Capture the cell that displays the provided text and extract its (x, y) central coordinate. 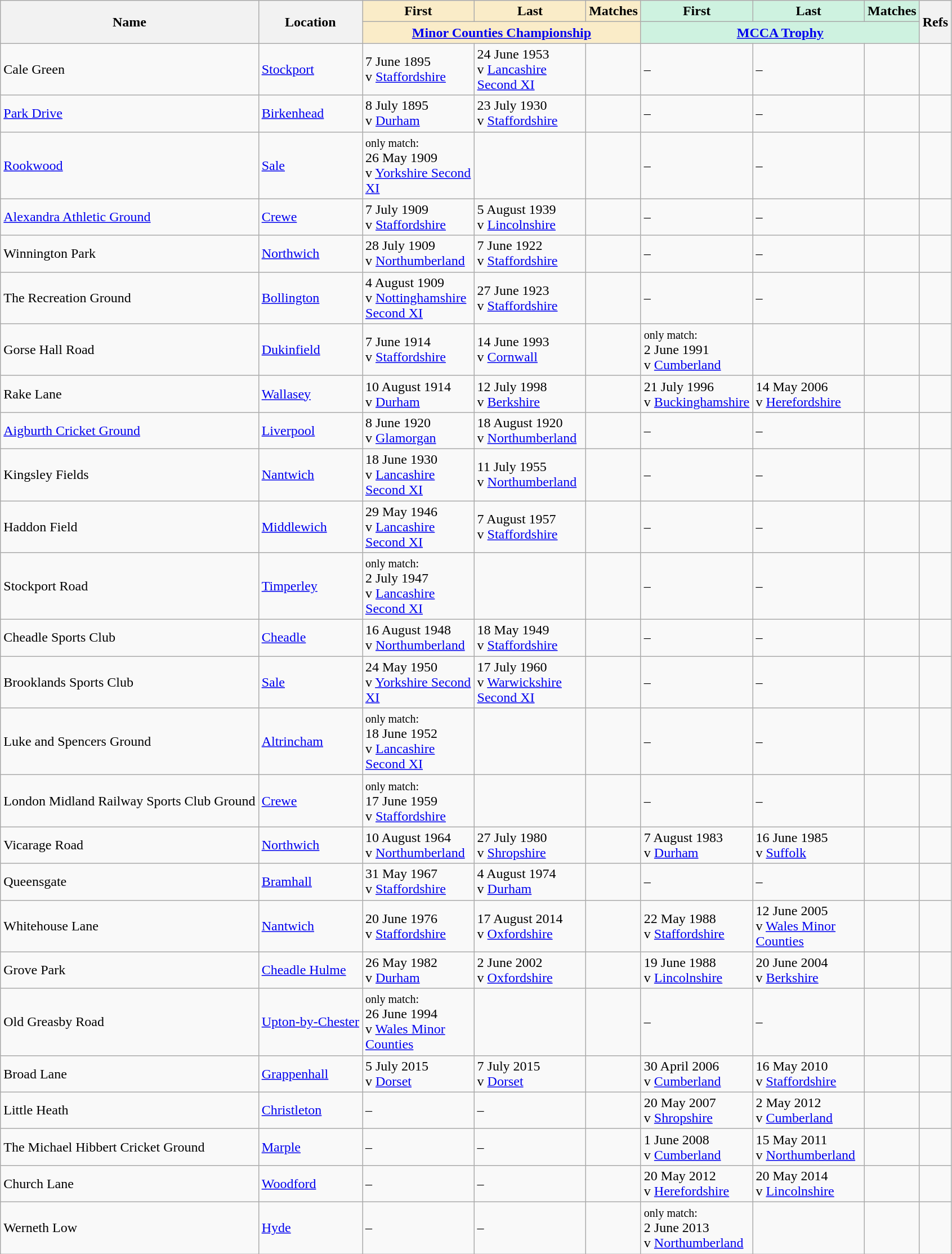
15 May 2011v Northumberland (808, 1147)
Minor Counties Championship (502, 33)
Bramhall (310, 881)
Location (310, 22)
7 June 1922v Staffordshire (530, 253)
Haddon Field (129, 527)
Church Lane (129, 1183)
Alexandra Athletic Ground (129, 217)
27 June 1923v Staffordshire (530, 298)
21 July 1996v Buckinghamshire (697, 394)
8 July 1895v Durham (419, 114)
Dukinfield (310, 350)
27 July 1980v Shropshire (530, 845)
12 July 1998v Berkshire (530, 394)
26 May 1982v Durham (419, 970)
2 May 2012v Cumberland (808, 1110)
Broad Lane (129, 1074)
Park Drive (129, 114)
Queensgate (129, 881)
Middlewich (310, 527)
London Midland Railway Sports Club Ground (129, 801)
11 July 1955v Northumberland (530, 474)
7 June 1895v Staffordshire (419, 69)
16 August 1948v Northumberland (419, 638)
Hyde (310, 1228)
Brooklands Sports Club (129, 682)
14 May 2006v Herefordshire (808, 394)
Old Greasby Road (129, 1022)
10 August 1914v Durham (419, 394)
Kingsley Fields (129, 474)
Upton-by-Chester (310, 1022)
Birkenhead (310, 114)
7 August 1983v Durham (697, 845)
8 June 1920v Glamorgan (419, 430)
23 July 1930v Staffordshire (530, 114)
Luke and Spencers Ground (129, 742)
Wallasey (310, 394)
24 June 1953v Lancashire Second XI (530, 69)
Rake Lane (129, 394)
16 June 1985v Suffolk (808, 845)
Stockport Road (129, 586)
18 August 1920v Northumberland (530, 430)
Name (129, 22)
20 May 2007v Shropshire (697, 1110)
Stockport (310, 69)
7 June 1914v Staffordshire (419, 350)
24 May 1950v Yorkshire Second XI (419, 682)
31 May 1967v Staffordshire (419, 881)
Bollington (310, 298)
10 August 1964v Northumberland (419, 845)
4 August 1909v Nottinghamshire Second XI (419, 298)
7 July 1909v Staffordshire (419, 217)
Refs (935, 22)
Rookwood (129, 165)
Woodford (310, 1183)
only match:2 July 1947v Lancashire Second XI (419, 586)
The Michael Hibbert Cricket Ground (129, 1147)
5 July 2015v Dorset (419, 1074)
28 July 1909v Northumberland (419, 253)
Cheadle (310, 638)
7 August 1957v Staffordshire (530, 527)
Christleton (310, 1110)
Gorse Hall Road (129, 350)
Grove Park (129, 970)
Winnington Park (129, 253)
only match:2 June 2013v Northumberland (697, 1228)
only match:17 June 1959v Staffordshire (419, 801)
Grappenhall (310, 1074)
Little Heath (129, 1110)
only match:18 June 1952v Lancashire Second XI (419, 742)
Altrincham (310, 742)
19 June 1988v Lincolnshire (697, 970)
20 May 2014v Lincolnshire (808, 1183)
20 June 1976v Staffordshire (419, 926)
20 June 2004v Berkshire (808, 970)
Cheadle Sports Club (129, 638)
18 June 1930v Lancashire Second XI (419, 474)
MCCA Trophy (780, 33)
Marple (310, 1147)
only match:26 June 1994v Wales Minor Counties (419, 1022)
17 August 2014v Oxfordshire (530, 926)
29 May 1946v Lancashire Second XI (419, 527)
5 August 1939v Lincolnshire (530, 217)
18 May 1949v Staffordshire (530, 638)
Cheadle Hulme (310, 970)
Timperley (310, 586)
1 June 2008v Cumberland (697, 1147)
14 June 1993v Cornwall (530, 350)
Whitehouse Lane (129, 926)
only match:2 June 1991v Cumberland (697, 350)
Werneth Low (129, 1228)
Vicarage Road (129, 845)
Cale Green (129, 69)
only match:26 May 1909v Yorkshire Second XI (419, 165)
2 June 2002v Oxfordshire (530, 970)
20 May 2012v Herefordshire (697, 1183)
Liverpool (310, 430)
30 April 2006v Cumberland (697, 1074)
4 August 1974v Durham (530, 881)
22 May 1988v Staffordshire (697, 926)
17 July 1960v Warwickshire Second XI (530, 682)
16 May 2010v Staffordshire (808, 1074)
12 June 2005v Wales Minor Counties (808, 926)
The Recreation Ground (129, 298)
7 July 2015 v Dorset (530, 1074)
Aigburth Cricket Ground (129, 430)
